Return (x, y) of the center of cell containing provided text 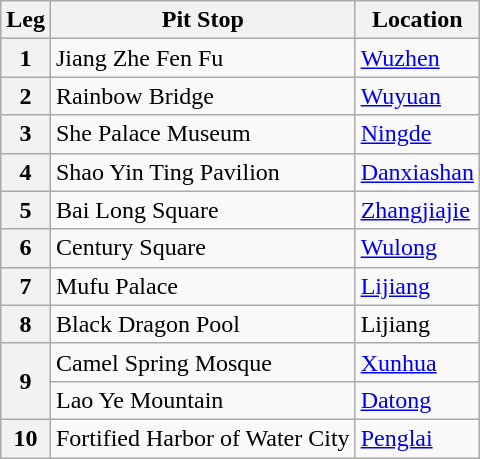
Danxiashan (417, 172)
Shao Yin Ting Pavilion (202, 172)
Lao Ye Mountain (202, 400)
Location (417, 20)
Leg (26, 20)
4 (26, 172)
Bai Long Square (202, 210)
2 (26, 96)
8 (26, 324)
Zhangjiajie (417, 210)
7 (26, 286)
1 (26, 58)
She Palace Museum (202, 134)
Black Dragon Pool (202, 324)
Wuzhen (417, 58)
9 (26, 381)
Wulong (417, 248)
Camel Spring Mosque (202, 362)
Century Square (202, 248)
6 (26, 248)
Mufu Palace (202, 286)
5 (26, 210)
Rainbow Bridge (202, 96)
Jiang Zhe Fen Fu (202, 58)
Xunhua (417, 362)
Fortified Harbor of Water City (202, 438)
Wuyuan (417, 96)
Ningde (417, 134)
Pit Stop (202, 20)
10 (26, 438)
3 (26, 134)
Penglai (417, 438)
Datong (417, 400)
